Provide the [x, y] coordinate of the cell's center where the given text is located.  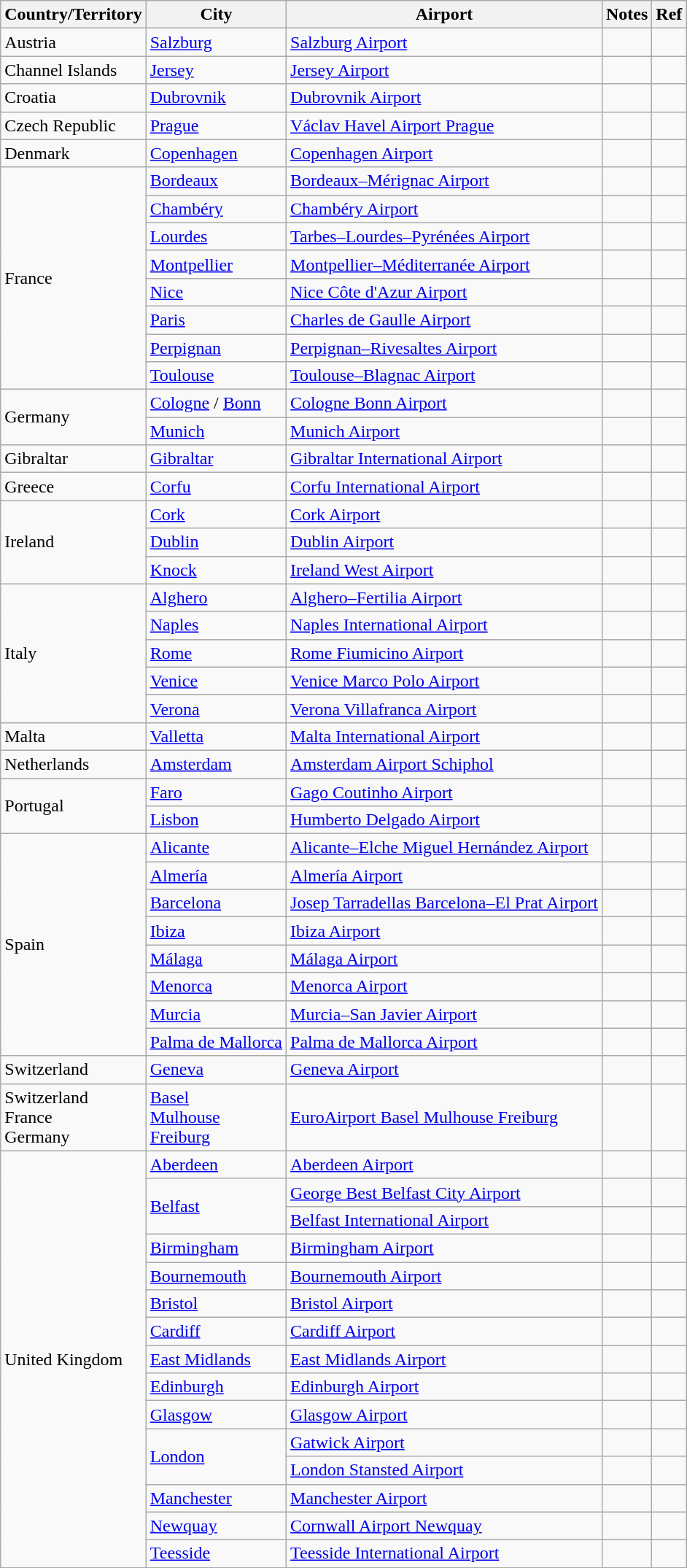
London [216, 1456]
Jersey Airport [445, 70]
Copenhagen [216, 153]
Manchester Airport [445, 1498]
Gibraltar International Airport [445, 459]
Dublin Airport [445, 542]
Gago Coutinho Airport [445, 792]
Germany [73, 417]
Perpignan–Rivesaltes Airport [445, 348]
Rome Fiumicino Airport [445, 653]
Netherlands [73, 764]
Venice [216, 681]
Austria [73, 42]
Bournemouth [216, 1276]
Italy [73, 653]
Faro [216, 792]
Montpellier–Méditerranée Airport [445, 264]
Dubrovnik [216, 98]
East Midlands [216, 1359]
Belfast [216, 1206]
Glasgow Airport [445, 1415]
Cardiff [216, 1332]
Gatwick Airport [445, 1443]
Jersey [216, 70]
United Kingdom [73, 1359]
Copenhagen Airport [445, 153]
Belfast International Airport [445, 1220]
Birmingham Airport [445, 1248]
Croatia [73, 98]
Knock [216, 570]
Denmark [73, 153]
Humberto Delgado Airport [445, 820]
Salzburg Airport [445, 42]
Country/Territory [73, 15]
Málaga [216, 959]
Alicante [216, 848]
London Stansted Airport [445, 1470]
Bristol Airport [445, 1304]
Cologne / Bonn [216, 403]
Alghero–Fertilia Airport [445, 598]
Bristol [216, 1304]
Václav Havel Airport Prague [445, 125]
Lourdes [216, 236]
Malta International Airport [445, 736]
Toulouse [216, 376]
Montpellier [216, 264]
Rome [216, 653]
Munich [216, 431]
Cardiff Airport [445, 1332]
Prague [216, 125]
BaselMulhouseFreiburg [216, 1117]
Chambéry Airport [445, 209]
Ibiza Airport [445, 931]
Toulouse–Blagnac Airport [445, 376]
Almería [216, 876]
Birmingham [216, 1248]
Switzerland [73, 1070]
Greece [73, 487]
Almería Airport [445, 876]
Amsterdam Airport Schiphol [445, 764]
Spain [73, 945]
Ireland [73, 542]
EuroAirport Basel Mulhouse Freiburg [445, 1117]
Chambéry [216, 209]
Corfu [216, 487]
Paris [216, 320]
Edinburgh [216, 1387]
Geneva [216, 1070]
Aberdeen [216, 1165]
Venice Marco Polo Airport [445, 681]
East Midlands Airport [445, 1359]
Murcia [216, 1014]
Naples International Airport [445, 625]
Teesside International Airport [445, 1553]
Bournemouth Airport [445, 1276]
Ref [669, 15]
Teesside [216, 1553]
Cork Airport [445, 514]
Palma de Mallorca Airport [445, 1042]
Edinburgh Airport [445, 1387]
Naples [216, 625]
Geneva Airport [445, 1070]
Munich Airport [445, 431]
Portugal [73, 806]
Salzburg [216, 42]
Alghero [216, 598]
Menorca Airport [445, 986]
Menorca [216, 986]
Verona [216, 708]
Lisbon [216, 820]
Alicante–Elche Miguel Hernández Airport [445, 848]
Amsterdam [216, 764]
Malta [73, 736]
Bordeaux–Mérignac Airport [445, 181]
Palma de Mallorca [216, 1042]
Tarbes–Lourdes–Pyrénées Airport [445, 236]
Charles de Gaulle Airport [445, 320]
Valletta [216, 736]
Ireland West Airport [445, 570]
Josep Tarradellas Barcelona–El Prat Airport [445, 903]
Nice Côte d'Azur Airport [445, 292]
Cork [216, 514]
Murcia–San Javier Airport [445, 1014]
Barcelona [216, 903]
George Best Belfast City Airport [445, 1192]
Czech Republic [73, 125]
Airport [445, 15]
France [73, 278]
Notes [626, 15]
Newquay [216, 1526]
Manchester [216, 1498]
Perpignan [216, 348]
Cornwall Airport Newquay [445, 1526]
Corfu International Airport [445, 487]
Glasgow [216, 1415]
Dublin [216, 542]
Bordeaux [216, 181]
Cologne Bonn Airport [445, 403]
Aberdeen Airport [445, 1165]
Verona Villafranca Airport [445, 708]
Nice [216, 292]
SwitzerlandFranceGermany [73, 1117]
Dubrovnik Airport [445, 98]
Channel Islands [73, 70]
Ibiza [216, 931]
Málaga Airport [445, 959]
City [216, 15]
